Return the (x, y) coordinate for the center point of the cell that contains the specified text.  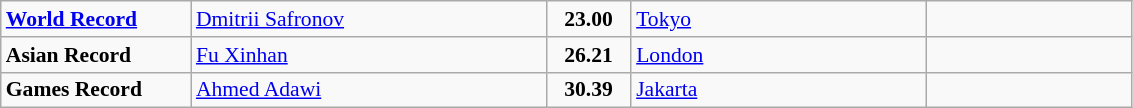
Tokyo (778, 19)
Dmitrii Safronov (368, 19)
30.39 (588, 90)
23.00 (588, 19)
Ahmed Adawi (368, 90)
Games Record (96, 90)
26.21 (588, 55)
London (778, 55)
Jakarta (778, 90)
World Record (96, 19)
Fu Xinhan (368, 55)
Asian Record (96, 55)
